Return the [x, y] coordinate for the center point of the cell that contains the specified text.  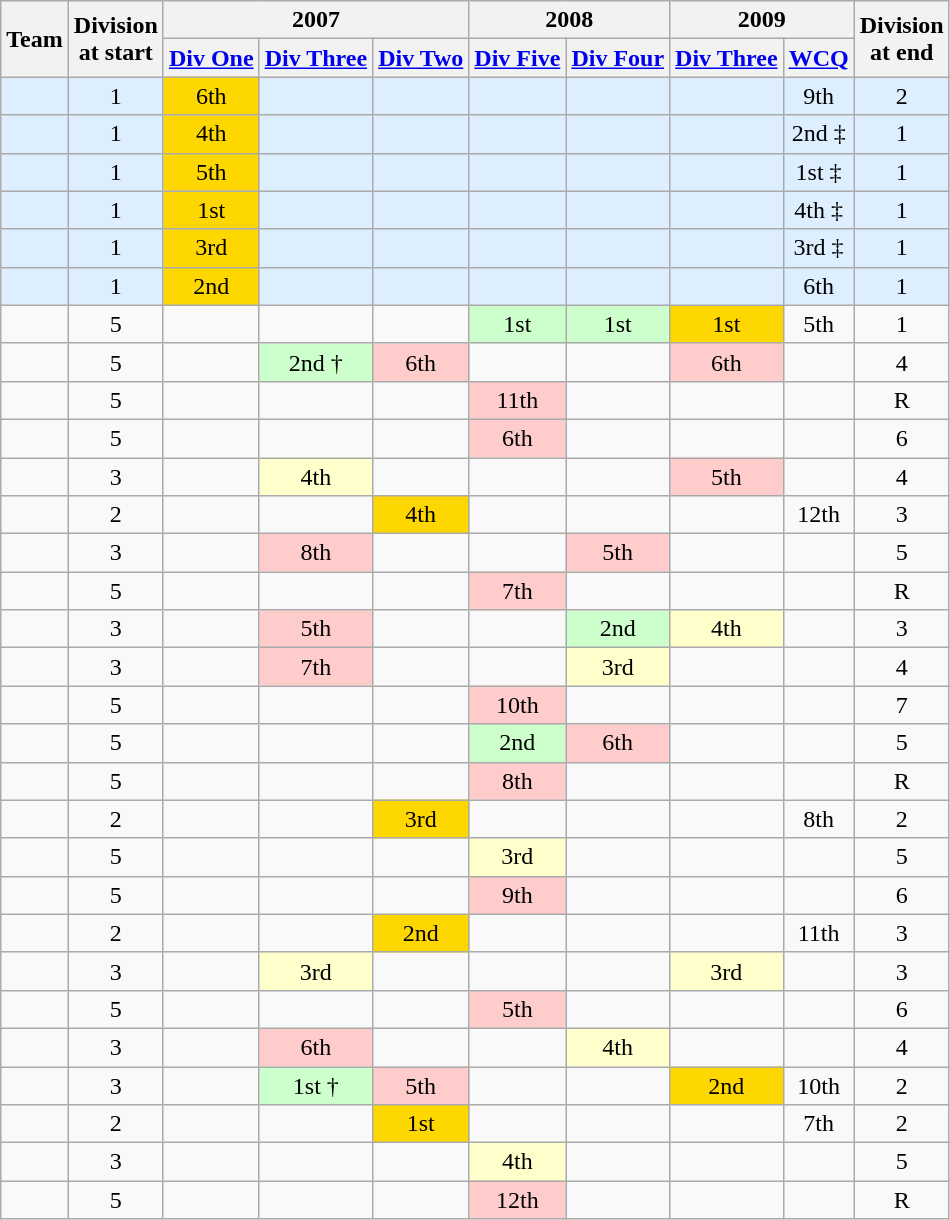
1st † [316, 1085]
Team [35, 39]
Div One [211, 58]
Div Two [421, 58]
4th ‡ [818, 210]
2008 [570, 20]
Div Four [618, 58]
2nd ‡ [818, 134]
Divisionat end [902, 39]
7 [902, 705]
1st ‡ [818, 172]
2009 [762, 20]
Divisionat start [116, 39]
WCQ [818, 58]
Div Five [518, 58]
2nd † [316, 362]
3rd ‡ [818, 248]
2007 [316, 20]
